Return the (X, Y) coordinate for the center point of the cell that contains the specified text.  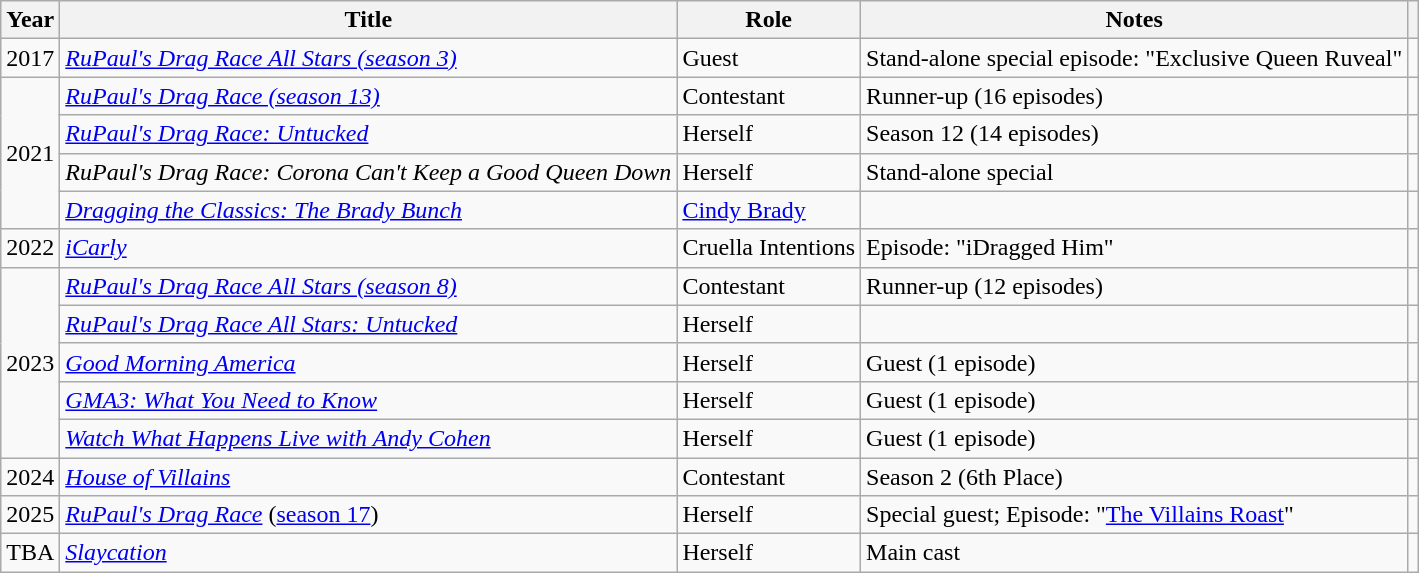
GMA3: What You Need to Know (368, 400)
Special guest; Episode: "The Villains Roast" (1134, 515)
RuPaul's Drag Race All Stars: Untucked (368, 324)
RuPaul's Drag Race All Stars (season 8) (368, 286)
2017 (30, 58)
Cruella Intentions (769, 248)
2022 (30, 248)
2021 (30, 153)
Runner-up (12 episodes) (1134, 286)
Stand-alone special (1134, 172)
Season 2 (6th Place) (1134, 477)
Year (30, 20)
Role (769, 20)
Title (368, 20)
RuPaul's Drag Race: Untucked (368, 134)
2024 (30, 477)
Cindy Brady (769, 210)
2023 (30, 362)
Stand-alone special episode: "Exclusive Queen Ruveal" (1134, 58)
Good Morning America (368, 362)
Watch What Happens Live with Andy Cohen (368, 438)
TBA (30, 553)
RuPaul's Drag Race (season 17) (368, 515)
Episode: "iDragged Him" (1134, 248)
2025 (30, 515)
Main cast (1134, 553)
RuPaul's Drag Race: Corona Can't Keep a Good Queen Down (368, 172)
House of Villains (368, 477)
RuPaul's Drag Race (season 13) (368, 96)
iCarly (368, 248)
Season 12 (14 episodes) (1134, 134)
Dragging the Classics: The Brady Bunch (368, 210)
Runner-up (16 episodes) (1134, 96)
RuPaul's Drag Race All Stars (season 3) (368, 58)
Notes (1134, 20)
Guest (769, 58)
Slaycation (368, 553)
